Extract the [X, Y] coordinate from the center of the cell holding the provided text.  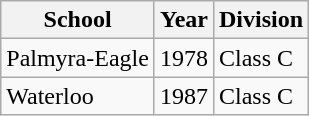
1987 [184, 96]
Division [260, 20]
School [78, 20]
1978 [184, 58]
Waterloo [78, 96]
Palmyra-Eagle [78, 58]
Year [184, 20]
